Detect which cell encompasses the target text, then output its [X, Y] center coordinate. 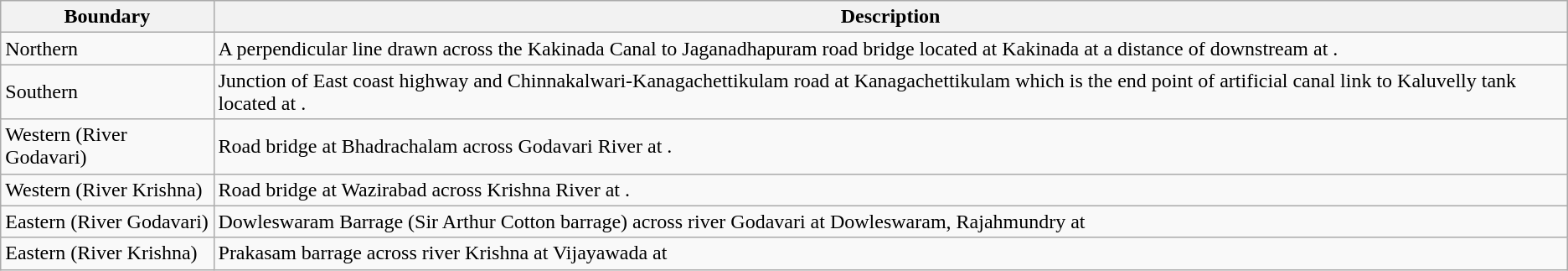
Eastern (River Godavari) [107, 221]
Description [890, 17]
A perpendicular line drawn across the Kakinada Canal to Jaganadhapuram road bridge located at Kakinada at a distance of downstream at . [890, 49]
Dowleswaram Barrage (Sir Arthur Cotton barrage) across river Godavari at Dowleswaram, Rajahmundry at [890, 221]
Road bridge at Wazirabad across Krishna River at . [890, 190]
Prakasam barrage across river Krishna at Vijayawada at [890, 253]
Eastern (River Krishna) [107, 253]
Western (River Godavari) [107, 146]
Boundary [107, 17]
Northern [107, 49]
Road bridge at Bhadrachalam across Godavari River at . [890, 146]
Western (River Krishna) [107, 190]
Southern [107, 92]
